Return the [x, y] coordinate for the center point of the cell that contains the specified text.  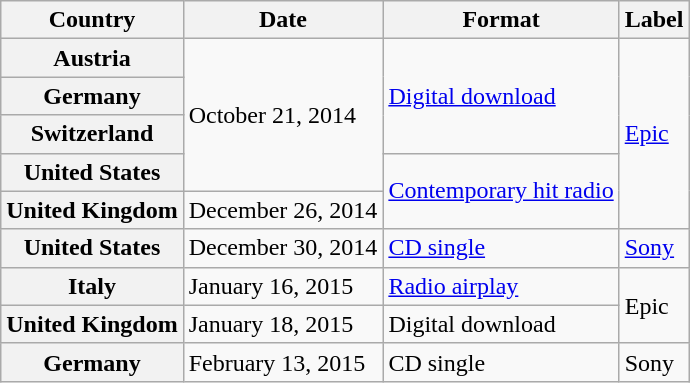
Austria [92, 58]
October 21, 2014 [283, 115]
Switzerland [92, 134]
Date [283, 20]
January 18, 2015 [283, 324]
February 13, 2015 [283, 362]
Country [92, 20]
Contemporary hit radio [501, 191]
December 30, 2014 [283, 248]
Label [654, 20]
Italy [92, 286]
January 16, 2015 [283, 286]
December 26, 2014 [283, 210]
Format [501, 20]
Radio airplay [501, 286]
